Find where the given text appears and provide that cell's center as [x, y] coordinate. 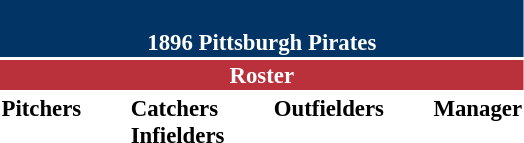
Roster [262, 75]
1896 Pittsburgh Pirates [262, 28]
